Detect which cell encompasses the target text, then output its (x, y) center coordinate. 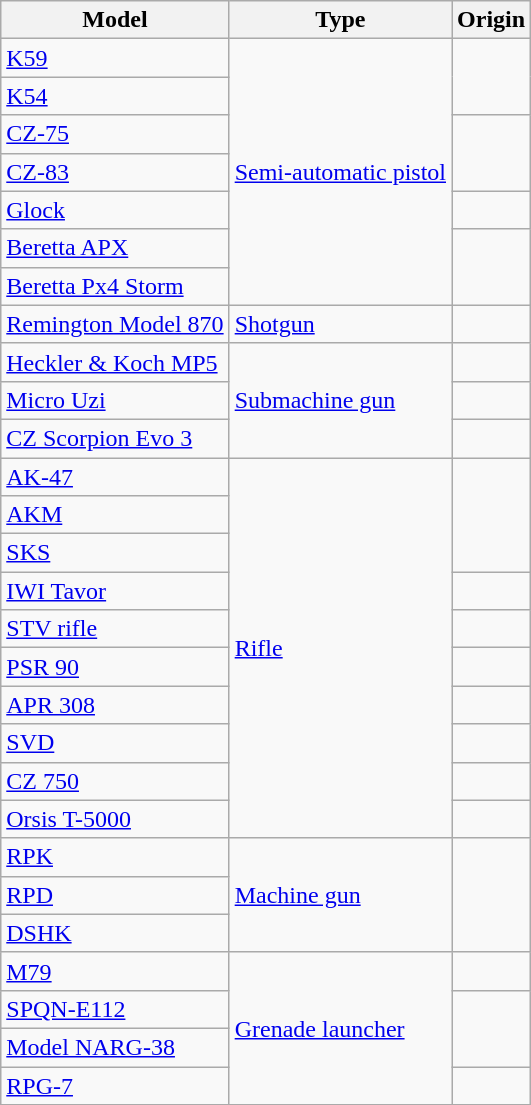
K54 (115, 96)
PSR 90 (115, 667)
CZ 750 (115, 781)
IWI Tavor (115, 591)
SKS (115, 553)
Beretta APX (115, 248)
SVD (115, 743)
Heckler & Koch MP5 (115, 362)
RPK (115, 857)
CZ-75 (115, 134)
CZ Scorpion Evo 3 (115, 438)
Shotgun (340, 324)
Model NARG-38 (115, 1047)
Machine gun (340, 895)
AK-47 (115, 477)
DSHK (115, 933)
Micro Uzi (115, 400)
STV rifle (115, 629)
Model (115, 20)
Grenade launcher (340, 1028)
Semi-automatic pistol (340, 172)
RPD (115, 895)
SPQN-E112 (115, 1009)
Glock (115, 210)
M79 (115, 971)
CZ-83 (115, 172)
Submachine gun (340, 400)
AKM (115, 515)
K59 (115, 58)
Origin (492, 20)
APR 308 (115, 705)
RPG-7 (115, 1085)
Rifle (340, 648)
Orsis T-5000 (115, 819)
Type (340, 20)
Remington Model 870 (115, 324)
Beretta Px4 Storm (115, 286)
